Scan for the cell matching the given text and deliver its (X, Y) coordinate at center. 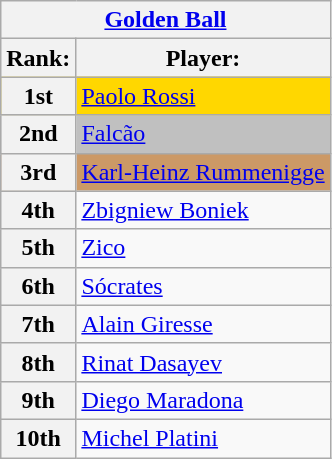
8th (38, 362)
1st (38, 96)
Paolo Rossi (203, 96)
Zico (203, 248)
Sócrates (203, 286)
Falcão (203, 134)
Player: (203, 58)
4th (38, 210)
Alain Giresse (203, 324)
7th (38, 324)
Michel Platini (203, 438)
10th (38, 438)
Zbigniew Boniek (203, 210)
3rd (38, 172)
2nd (38, 134)
Rinat Dasayev (203, 362)
Diego Maradona (203, 400)
Rank: (38, 58)
Karl-Heinz Rummenigge (203, 172)
5th (38, 248)
6th (38, 286)
Golden Ball (166, 20)
9th (38, 400)
